Scan for the cell matching the given text and deliver its [x, y] coordinate at center. 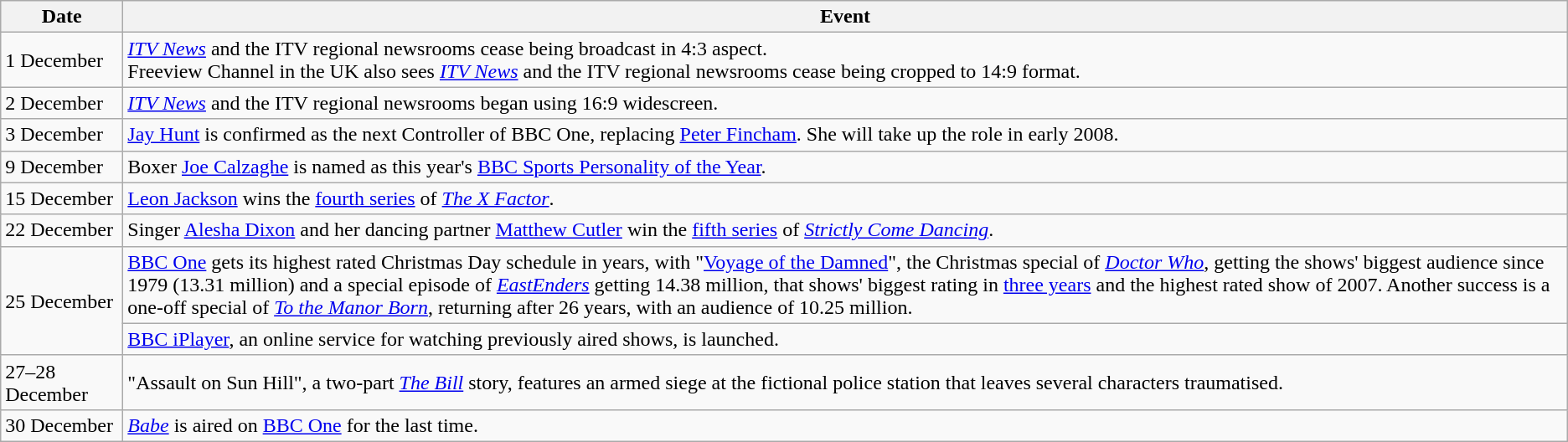
1 December [62, 60]
27–28 December [62, 382]
Jay Hunt is confirmed as the next Controller of BBC One, replacing Peter Fincham. She will take up the role in early 2008. [845, 135]
Leon Jackson wins the fourth series of The X Factor. [845, 198]
Babe is aired on BBC One for the last time. [845, 425]
3 December [62, 135]
BBC iPlayer, an online service for watching previously aired shows, is launched. [845, 339]
25 December [62, 301]
15 December [62, 198]
Boxer Joe Calzaghe is named as this year's BBC Sports Personality of the Year. [845, 167]
30 December [62, 425]
"Assault on Sun Hill", a two-part The Bill story, features an armed siege at the fictional police station that leaves several characters traumatised. [845, 382]
Singer Alesha Dixon and her dancing partner Matthew Cutler win the fifth series of Strictly Come Dancing. [845, 230]
2 December [62, 103]
9 December [62, 167]
ITV News and the ITV regional newsrooms began using 16:9 widescreen. [845, 103]
22 December [62, 230]
Event [845, 17]
Date [62, 17]
